From the cell containing the given text, extract its center point as (X, Y) coordinate. 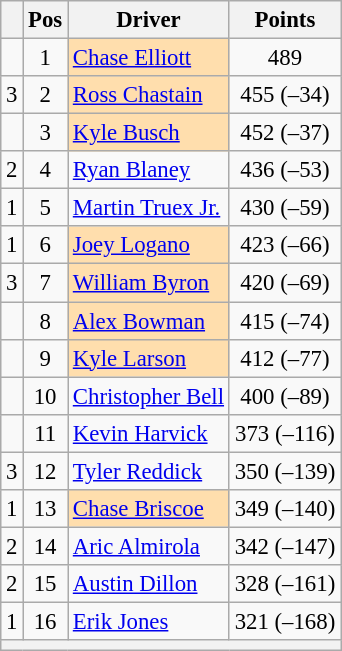
Martin Truex Jr. (149, 208)
350 (–139) (284, 471)
400 (–89) (284, 396)
9 (46, 358)
430 (–59) (284, 208)
373 (–116) (284, 433)
Pos (46, 20)
Aric Almirola (149, 546)
12 (46, 471)
436 (–53) (284, 170)
8 (46, 321)
342 (–147) (284, 546)
Ryan Blaney (149, 170)
321 (–168) (284, 621)
15 (46, 584)
415 (–74) (284, 321)
Points (284, 20)
7 (46, 283)
Ross Chastain (149, 95)
Joey Logano (149, 245)
14 (46, 546)
Driver (149, 20)
16 (46, 621)
Chase Briscoe (149, 509)
5 (46, 208)
455 (–34) (284, 95)
Austin Dillon (149, 584)
349 (–140) (284, 509)
Christopher Bell (149, 396)
412 (–77) (284, 358)
Kevin Harvick (149, 433)
6 (46, 245)
489 (284, 58)
10 (46, 396)
13 (46, 509)
Erik Jones (149, 621)
Kyle Busch (149, 133)
420 (–69) (284, 283)
Alex Bowman (149, 321)
423 (–66) (284, 245)
328 (–161) (284, 584)
11 (46, 433)
Chase Elliott (149, 58)
Tyler Reddick (149, 471)
Kyle Larson (149, 358)
452 (–37) (284, 133)
4 (46, 170)
William Byron (149, 283)
